For the text-containing cell, return its midpoint in [X, Y] coordinate format. 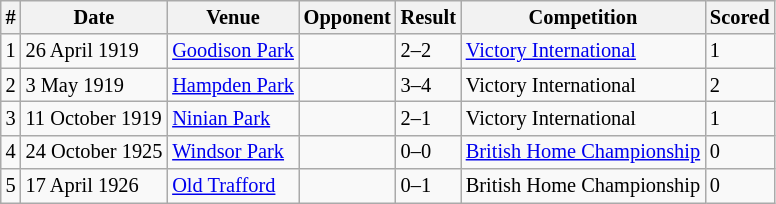
Hampden Park [232, 85]
Windsor Park [232, 152]
3–4 [428, 85]
Goodison Park [232, 51]
Opponent [348, 17]
2–1 [428, 118]
# [11, 17]
0–1 [428, 186]
17 April 1926 [94, 186]
2–2 [428, 51]
Ninian Park [232, 118]
Date [94, 17]
Result [428, 17]
0–0 [428, 152]
Old Trafford [232, 186]
11 October 1919 [94, 118]
4 [11, 152]
Venue [232, 17]
24 October 1925 [94, 152]
Competition [583, 17]
Scored [740, 17]
5 [11, 186]
26 April 1919 [94, 51]
3 [11, 118]
3 May 1919 [94, 85]
